Pinpoint the cell where the given text exists, returning its [x, y] midpoint coordinate. 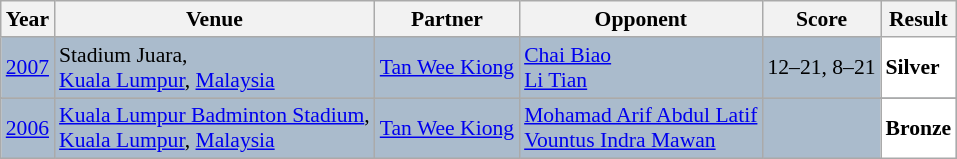
2006 [28, 128]
Year [28, 19]
Silver [919, 68]
Kuala Lumpur Badminton Stadium,Kuala Lumpur, Malaysia [214, 128]
Venue [214, 19]
Result [919, 19]
Chai Biao Li Tian [640, 68]
Partner [447, 19]
Score [821, 19]
Opponent [640, 19]
2007 [28, 68]
Bronze [919, 128]
12–21, 8–21 [821, 68]
Mohamad Arif Abdul Latif Vountus Indra Mawan [640, 128]
Stadium Juara,Kuala Lumpur, Malaysia [214, 68]
